From the cell containing the given text, extract its center point as [x, y] coordinate. 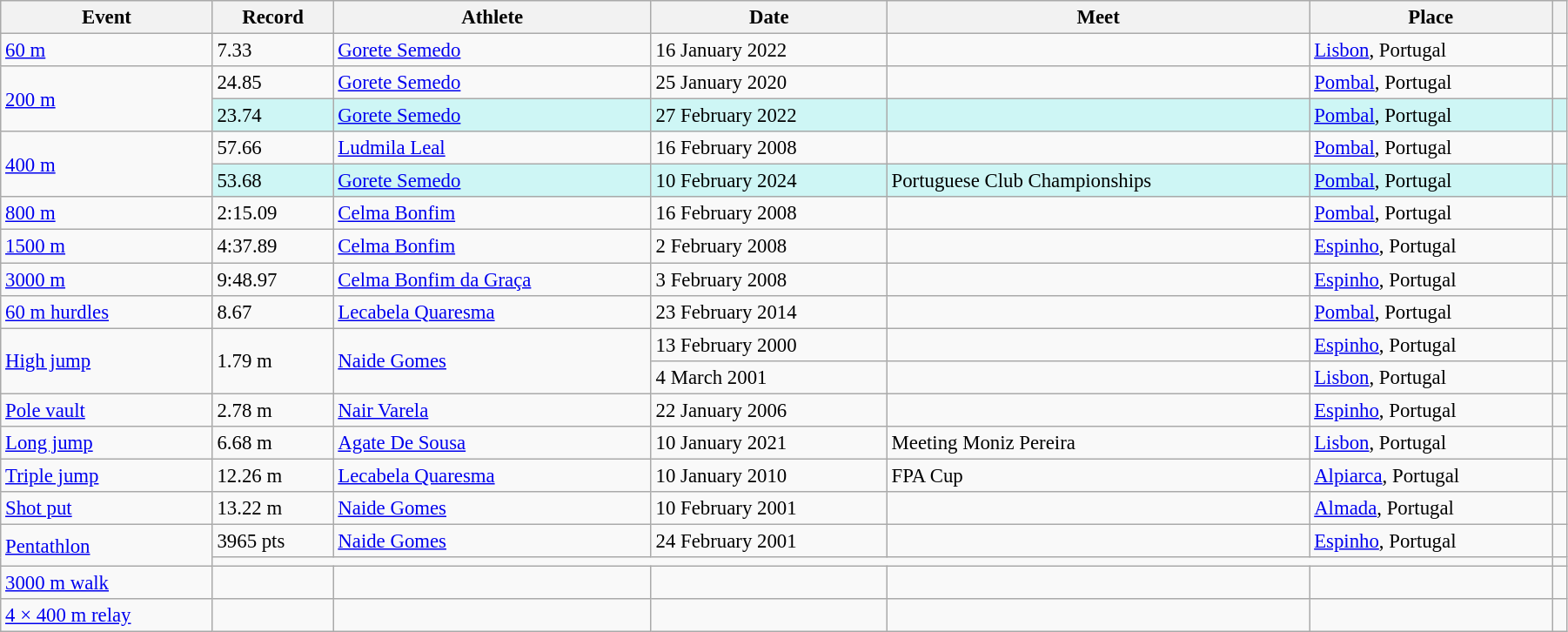
6.68 m [273, 443]
2 February 2008 [769, 246]
Athlete [493, 17]
4:37.89 [273, 246]
Portuguese Club Championships [1098, 181]
13.22 m [273, 508]
Meeting Moniz Pereira [1098, 443]
800 m [106, 213]
23 February 2014 [769, 312]
3000 m [106, 279]
10 January 2021 [769, 443]
Ludmila Leal [493, 148]
3000 m walk [106, 583]
10 February 2001 [769, 508]
4 March 2001 [769, 377]
2:15.09 [273, 213]
8.67 [273, 312]
23.74 [273, 116]
Celma Bonfim da Graça [493, 279]
3 February 2008 [769, 279]
1500 m [106, 246]
400 m [106, 164]
12.26 m [273, 475]
Nair Varela [493, 410]
60 m hurdles [106, 312]
Alpiarca, Portugal [1431, 475]
16 January 2022 [769, 50]
4 × 400 m relay [106, 615]
Event [106, 17]
Almada, Portugal [1431, 508]
13 February 2000 [769, 345]
3965 pts [273, 541]
Meet [1098, 17]
Pentathlon [106, 545]
Pole vault [106, 410]
High jump [106, 360]
53.68 [273, 181]
57.66 [273, 148]
22 January 2006 [769, 410]
10 January 2010 [769, 475]
Record [273, 17]
2.78 m [273, 410]
200 m [106, 99]
FPA Cup [1098, 475]
27 February 2022 [769, 116]
Triple jump [106, 475]
60 m [106, 50]
Date [769, 17]
9:48.97 [273, 279]
Long jump [106, 443]
1.79 m [273, 360]
7.33 [273, 50]
Agate De Sousa [493, 443]
Shot put [106, 508]
Place [1431, 17]
24 February 2001 [769, 541]
10 February 2024 [769, 181]
24.85 [273, 83]
25 January 2020 [769, 83]
